Provide the [X, Y] coordinate of the cell's center where the given text is located.  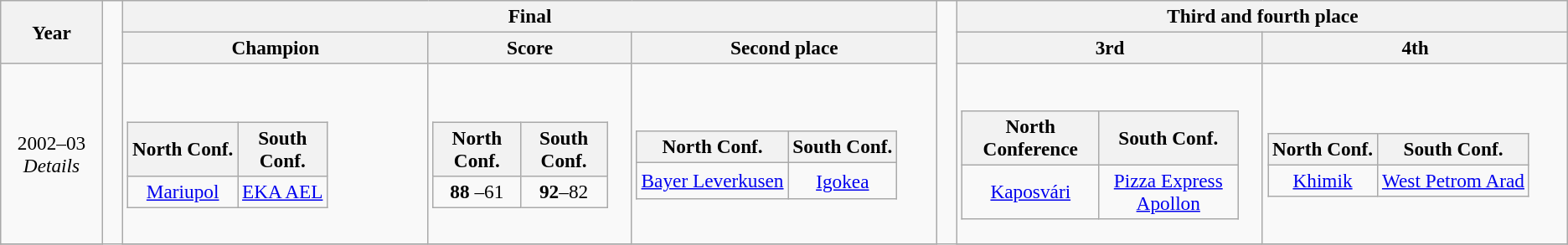
Pizza Express Apollon [1168, 192]
EKA AEL [283, 192]
West Petrom Arad [1454, 181]
North Conf. South Conf. Khimik West Petrom Arad [1416, 154]
Second place [784, 48]
Igokea [843, 181]
North Conf. SouthConf. Mariupol EKA AEL [276, 154]
Score [529, 48]
North Conf. South Conf. 88 –61 92–82 [529, 154]
Khimik [1323, 181]
Mariupol [183, 192]
Bayer Leverkusen [712, 181]
88 –61 [477, 192]
North Conf. South Conf. Bayer Leverkusen Igokea [784, 154]
2002–03Details [52, 154]
4th [1416, 48]
Kaposvári [1030, 192]
North Conference [1030, 137]
Year [52, 32]
North Conference South Conf. Kaposvári Pizza Express Apollon [1111, 154]
92–82 [565, 192]
Champion [276, 48]
Third and fourth place [1263, 16]
3rd [1111, 48]
Final [530, 16]
SouthConf. [283, 149]
